Scan for the cell matching the given text and deliver its (X, Y) coordinate at center. 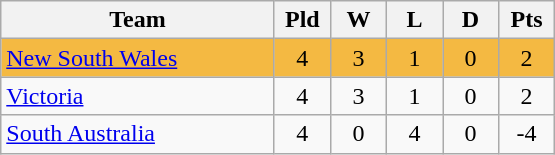
-4 (527, 134)
Pts (527, 20)
Team (138, 20)
L (414, 20)
Pld (302, 20)
D (470, 20)
South Australia (138, 134)
W (358, 20)
Victoria (138, 96)
New South Wales (138, 58)
